Scan for the cell matching the given text and deliver its (x, y) coordinate at center. 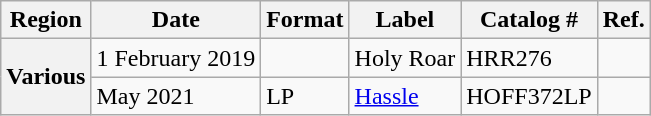
LP (305, 96)
Region (46, 20)
HOFF372LP (529, 96)
Format (305, 20)
Label (405, 20)
Ref. (624, 20)
Date (176, 20)
1 February 2019 (176, 58)
Holy Roar (405, 58)
Hassle (405, 96)
May 2021 (176, 96)
HRR276 (529, 58)
Catalog # (529, 20)
Various (46, 77)
